From the cell containing the given text, extract its center point as (x, y) coordinate. 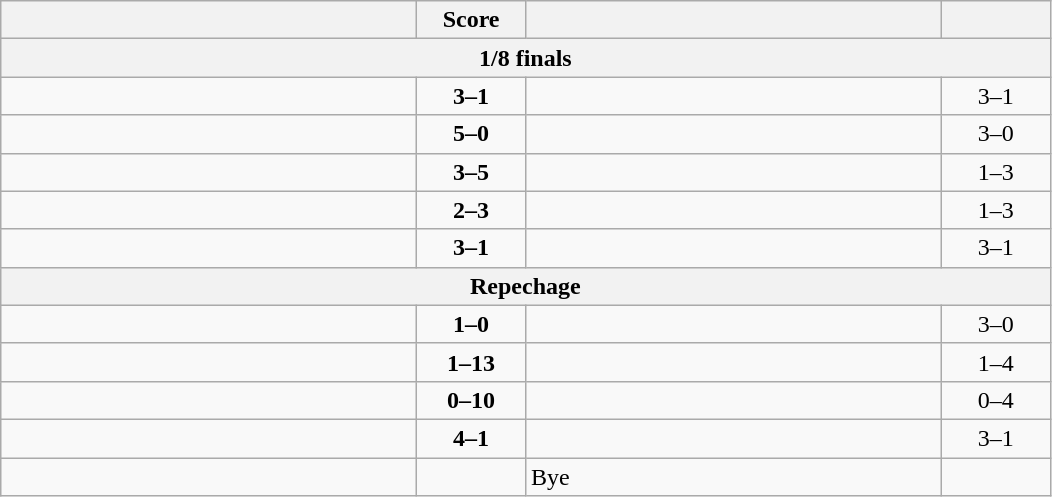
3–5 (472, 172)
1–4 (996, 362)
Bye (733, 477)
0–10 (472, 400)
1–13 (472, 362)
Repechage (526, 286)
4–1 (472, 438)
1/8 finals (526, 58)
Score (472, 20)
5–0 (472, 134)
0–4 (996, 400)
1–0 (472, 324)
2–3 (472, 210)
